Search for the cell housing the specified text and yield its [X, Y] center coordinate. 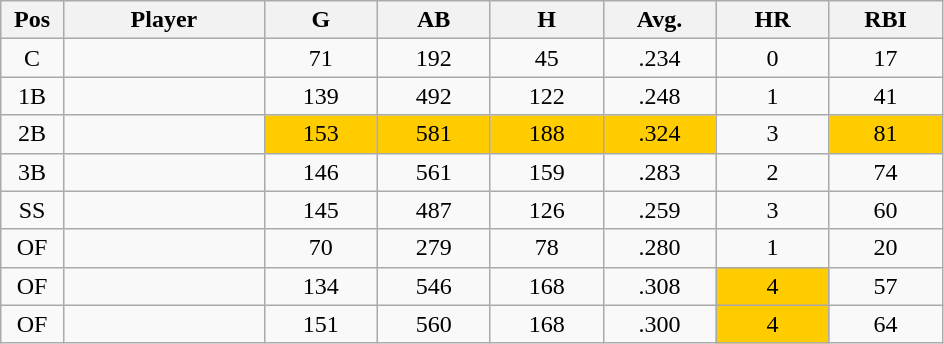
Pos [32, 20]
1B [32, 96]
139 [320, 96]
.324 [660, 134]
.308 [660, 286]
41 [886, 96]
Avg. [660, 20]
134 [320, 286]
2B [32, 134]
17 [886, 58]
546 [434, 286]
159 [546, 172]
3B [32, 172]
.280 [660, 248]
581 [434, 134]
70 [320, 248]
146 [320, 172]
.283 [660, 172]
74 [886, 172]
78 [546, 248]
64 [886, 324]
45 [546, 58]
560 [434, 324]
2 [772, 172]
126 [546, 210]
HR [772, 20]
AB [434, 20]
153 [320, 134]
81 [886, 134]
G [320, 20]
.248 [660, 96]
.234 [660, 58]
C [32, 58]
.300 [660, 324]
0 [772, 58]
487 [434, 210]
279 [434, 248]
122 [546, 96]
192 [434, 58]
RBI [886, 20]
561 [434, 172]
151 [320, 324]
57 [886, 286]
188 [546, 134]
71 [320, 58]
20 [886, 248]
492 [434, 96]
H [546, 20]
Player [164, 20]
145 [320, 210]
.259 [660, 210]
SS [32, 210]
60 [886, 210]
